Locate the cell with the specified text and output its [X, Y] center coordinate. 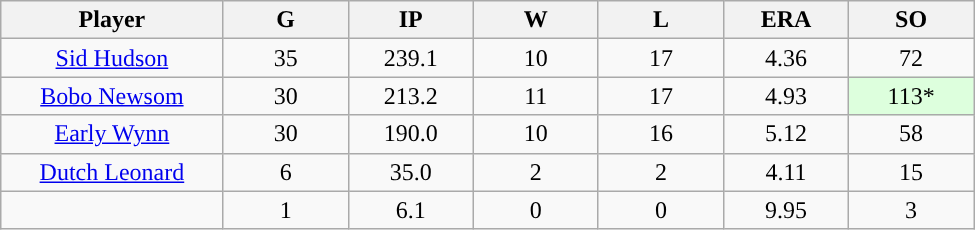
1 [286, 210]
113* [912, 96]
239.1 [410, 58]
Sid Hudson [112, 58]
11 [536, 96]
15 [912, 172]
Player [112, 20]
9.95 [786, 210]
SO [912, 20]
Bobo Newsom [112, 96]
5.12 [786, 134]
Dutch Leonard [112, 172]
16 [660, 134]
6 [286, 172]
190.0 [410, 134]
3 [912, 210]
72 [912, 58]
Early Wynn [112, 134]
213.2 [410, 96]
6.1 [410, 210]
IP [410, 20]
W [536, 20]
35 [286, 58]
35.0 [410, 172]
G [286, 20]
ERA [786, 20]
58 [912, 134]
4.11 [786, 172]
L [660, 20]
4.93 [786, 96]
4.36 [786, 58]
